Determine the (x, y) coordinate at the center of the cell enclosing the given text.  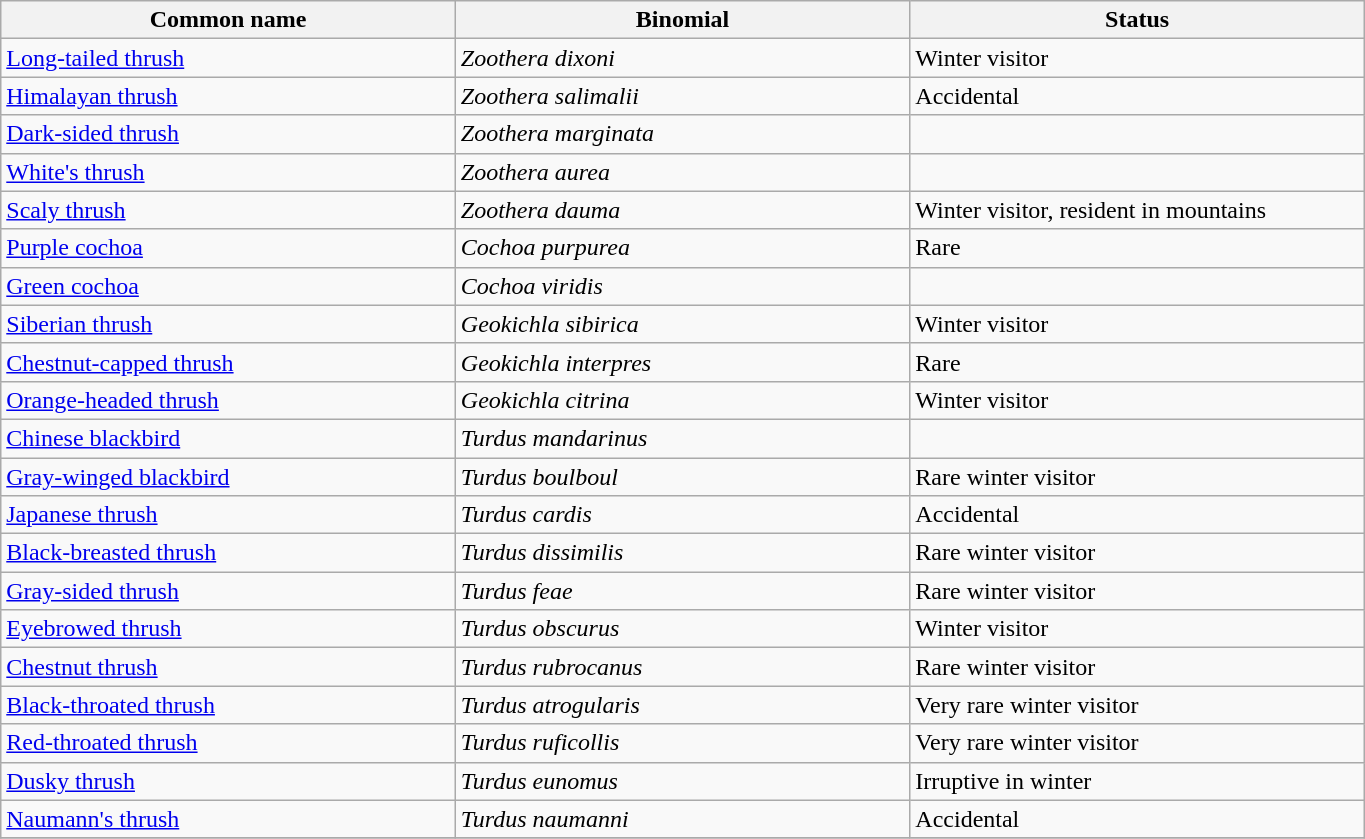
Turdus dissimilis (682, 553)
Turdus mandarinus (682, 438)
Zoothera aurea (682, 172)
Chestnut-capped thrush (228, 362)
Long-tailed thrush (228, 58)
Cochoa viridis (682, 286)
Turdus naumanni (682, 819)
Geokichla sibirica (682, 324)
Turdus eunomus (682, 781)
Gray-sided thrush (228, 591)
Binomial (682, 20)
Zoothera dixoni (682, 58)
White's thrush (228, 172)
Dusky thrush (228, 781)
Turdus ruficollis (682, 743)
Chestnut thrush (228, 667)
Black-breasted thrush (228, 553)
Turdus atrogularis (682, 705)
Zoothera marginata (682, 134)
Scaly thrush (228, 210)
Turdus boulboul (682, 477)
Dark-sided thrush (228, 134)
Black-throated thrush (228, 705)
Turdus obscurus (682, 629)
Cochoa purpurea (682, 248)
Status (1138, 20)
Zoothera salimalii (682, 96)
Geokichla citrina (682, 400)
Zoothera dauma (682, 210)
Gray-winged blackbird (228, 477)
Naumann's thrush (228, 819)
Irruptive in winter (1138, 781)
Geokichla interpres (682, 362)
Siberian thrush (228, 324)
Chinese blackbird (228, 438)
Common name (228, 20)
Orange-headed thrush (228, 400)
Eyebrowed thrush (228, 629)
Purple cochoa (228, 248)
Turdus feae (682, 591)
Winter visitor, resident in mountains (1138, 210)
Red-throated thrush (228, 743)
Japanese thrush (228, 515)
Turdus cardis (682, 515)
Turdus rubrocanus (682, 667)
Green cochoa (228, 286)
Himalayan thrush (228, 96)
